For the text-containing cell, return its midpoint in [x, y] coordinate format. 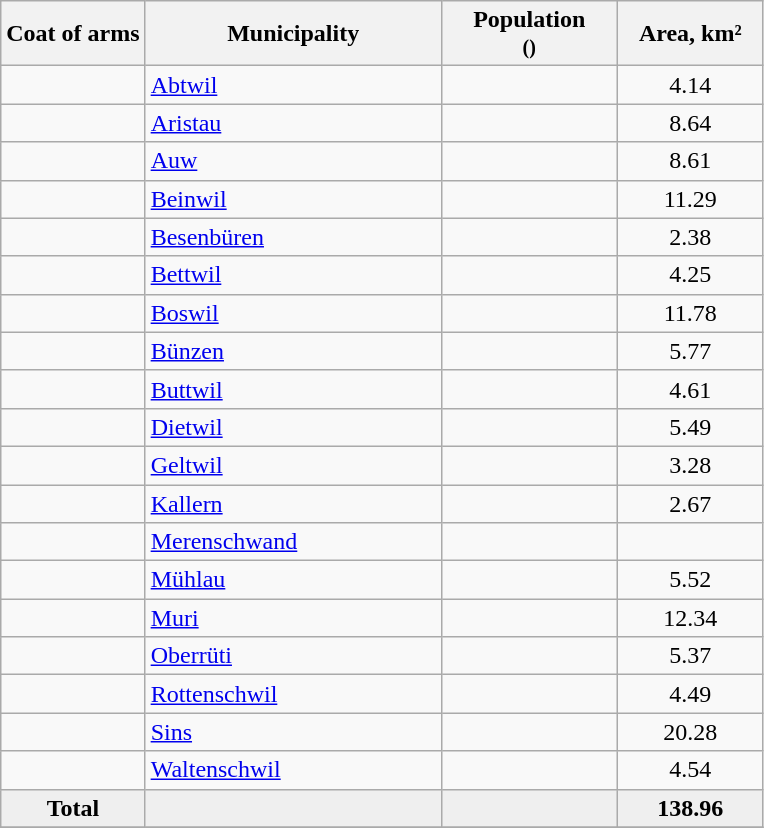
3.28 [690, 465]
Buttwil [293, 389]
Area, km² [690, 34]
11.78 [690, 313]
Sins [293, 732]
138.96 [690, 808]
Beinwil [293, 199]
5.77 [690, 351]
5.37 [690, 656]
Abtwil [293, 85]
4.25 [690, 275]
Coat of arms [73, 34]
2.67 [690, 503]
11.29 [690, 199]
Bünzen [293, 351]
2.38 [690, 237]
Merenschwand [293, 542]
4.14 [690, 85]
Oberrüti [293, 656]
Mühlau [293, 580]
Bettwil [293, 275]
5.52 [690, 580]
Rottenschwil [293, 694]
4.54 [690, 770]
8.61 [690, 161]
Geltwil [293, 465]
20.28 [690, 732]
4.61 [690, 389]
Municipality [293, 34]
Muri [293, 618]
Population() [529, 34]
4.49 [690, 694]
Aristau [293, 123]
Waltenschwil [293, 770]
5.49 [690, 427]
Kallern [293, 503]
Besenbüren [293, 237]
Total [73, 808]
12.34 [690, 618]
Auw [293, 161]
Dietwil [293, 427]
8.64 [690, 123]
Boswil [293, 313]
